Identify which cell holds the provided text, then report its (x, y) central coordinate. 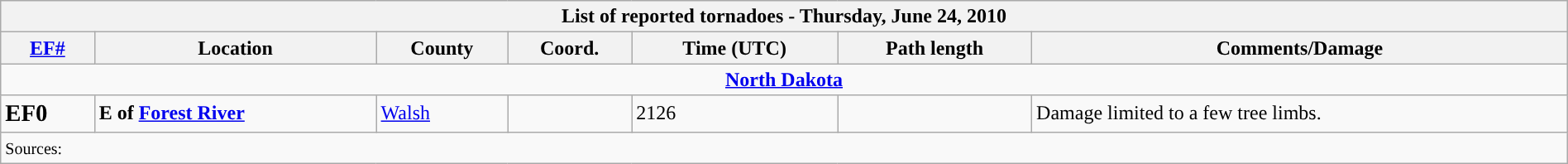
E of Forest River (235, 113)
North Dakota (784, 80)
Damage limited to a few tree limbs. (1300, 113)
Walsh (442, 113)
Time (UTC) (734, 48)
EF# (48, 48)
Location (235, 48)
Path length (935, 48)
Coord. (570, 48)
2126 (734, 113)
County (442, 48)
Comments/Damage (1300, 48)
Sources: (784, 147)
List of reported tornadoes - Thursday, June 24, 2010 (784, 17)
EF0 (48, 113)
